Determine the [X, Y] coordinate at the center of the cell enclosing the given text.  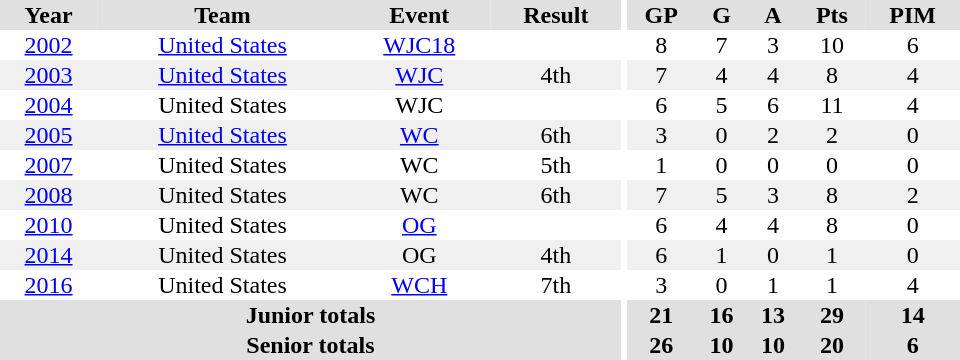
Result [556, 15]
7th [556, 285]
WJC18 [420, 45]
A [772, 15]
Senior totals [310, 345]
WCH [420, 285]
20 [832, 345]
2007 [48, 165]
Team [222, 15]
2008 [48, 195]
PIM [912, 15]
Year [48, 15]
2016 [48, 285]
13 [772, 315]
26 [662, 345]
2010 [48, 225]
Pts [832, 15]
2005 [48, 135]
11 [832, 105]
5th [556, 165]
29 [832, 315]
14 [912, 315]
2002 [48, 45]
G [722, 15]
21 [662, 315]
Junior totals [310, 315]
16 [722, 315]
2004 [48, 105]
GP [662, 15]
2003 [48, 75]
2014 [48, 255]
Event [420, 15]
